Scan for the cell matching the given text and deliver its [X, Y] coordinate at center. 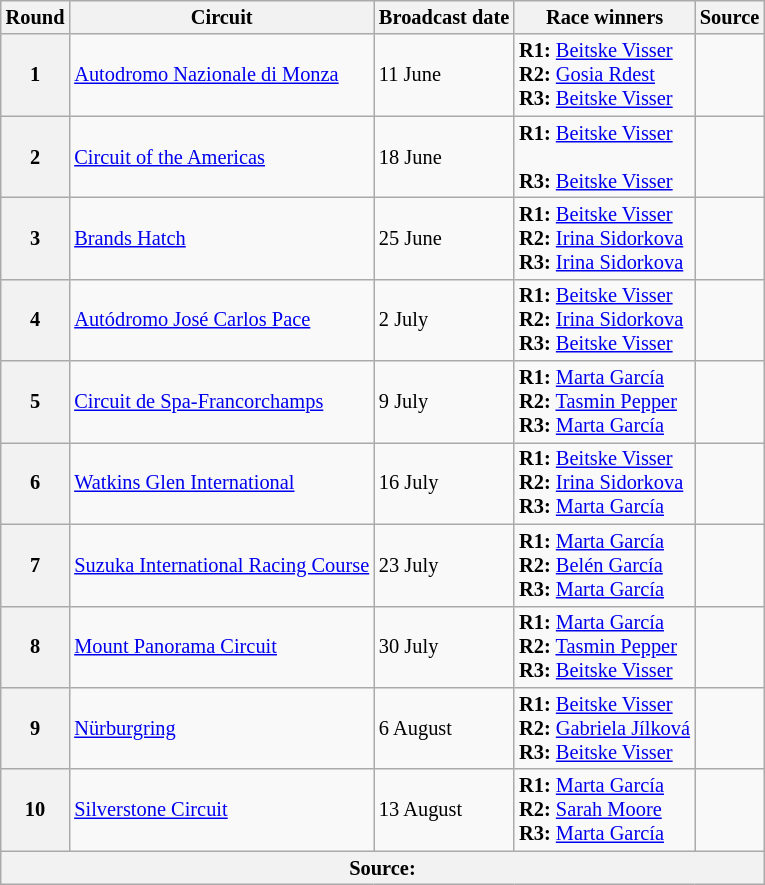
R1: Beitske VisserR3: Beitske Visser [604, 157]
Autódromo José Carlos Pace [222, 320]
R1: Beitske VisserR2: Irina SidorkovaR3: Marta García [604, 483]
11 June [444, 75]
25 June [444, 238]
R1: Marta GarcíaR2: Sarah MooreR3: Marta García [604, 810]
18 June [444, 157]
3 [36, 238]
R1: Beitske VisserR2: Irina SidorkovaR3: Irina Sidorkova [604, 238]
Nürburgring [222, 728]
16 July [444, 483]
Circuit of the Americas [222, 157]
9 [36, 728]
Source: [382, 868]
Silverstone Circuit [222, 810]
6 [36, 483]
30 July [444, 647]
9 July [444, 402]
Race winners [604, 17]
Broadcast date [444, 17]
Suzuka International Racing Course [222, 565]
8 [36, 647]
Brands Hatch [222, 238]
13 August [444, 810]
Mount Panorama Circuit [222, 647]
2 July [444, 320]
6 August [444, 728]
10 [36, 810]
Circuit [222, 17]
R1: Beitske VisserR2: Irina SidorkovaR3: Beitske Visser [604, 320]
7 [36, 565]
23 July [444, 565]
R1: Beitske VisserR2: Gabriela JílkováR3: Beitske Visser [604, 728]
5 [36, 402]
1 [36, 75]
R1: Marta GarcíaR2: Tasmin PepperR3: Beitske Visser [604, 647]
2 [36, 157]
Watkins Glen International [222, 483]
4 [36, 320]
R1: Marta GarcíaR2: Belén GarcíaR3: Marta García [604, 565]
Circuit de Spa-Francorchamps [222, 402]
Round [36, 17]
Autodromo Nazionale di Monza [222, 75]
R1: Beitske VisserR2: Gosia RdestR3: Beitske Visser [604, 75]
R1: Marta GarcíaR2: Tasmin PepperR3: Marta García [604, 402]
Source [730, 17]
